Locate the cell with the specified text and output its [x, y] center coordinate. 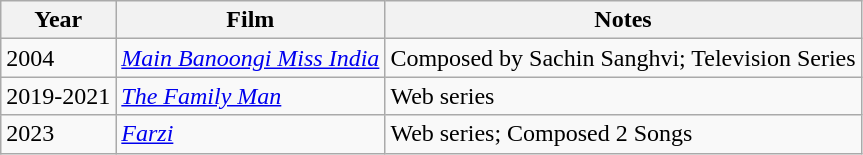
Film [250, 20]
2019-2021 [58, 96]
Farzi [250, 134]
2023 [58, 134]
Main Banoongi Miss India [250, 58]
2004 [58, 58]
Web series [623, 96]
Year [58, 20]
Composed by Sachin Sanghvi; Television Series [623, 58]
Notes [623, 20]
Web series; Composed 2 Songs [623, 134]
The Family Man [250, 96]
